Return the [x, y] coordinate for the center point of the cell that contains the specified text.  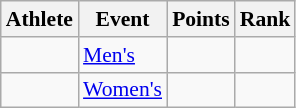
Event [122, 19]
Women's [122, 90]
Men's [122, 55]
Rank [266, 19]
Athlete [40, 19]
Points [201, 19]
